Find where the given text appears and provide that cell's center as (X, Y) coordinate. 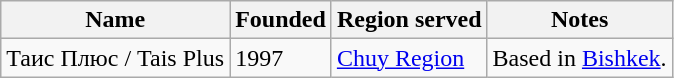
Name (116, 20)
Notes (580, 20)
Founded (281, 20)
Chuy Region (409, 58)
Region served (409, 20)
1997 (281, 58)
Таис Плюс / Tais Plus (116, 58)
Based in Bishkek. (580, 58)
